Find where the given text appears and provide that cell's center as (x, y) coordinate. 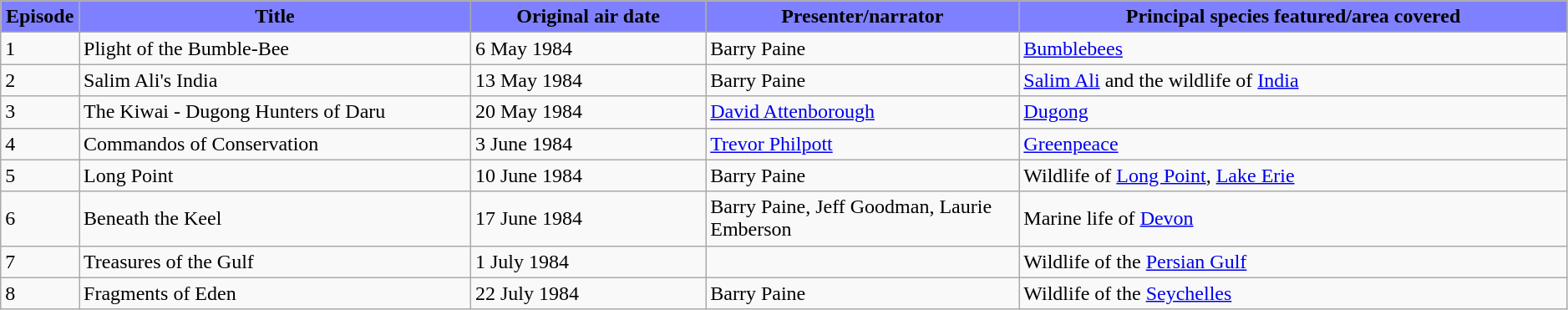
17 June 1984 (588, 219)
Wildlife of the Seychelles (1293, 293)
4 (40, 144)
Fragments of Eden (276, 293)
Original air date (588, 17)
Wildlife of the Persian Gulf (1293, 262)
Trevor Philpott (862, 144)
Dugong (1293, 112)
Marine life of Devon (1293, 219)
13 May 1984 (588, 80)
6 (40, 219)
5 (40, 175)
7 (40, 262)
3 June 1984 (588, 144)
Salim Ali and the wildlife of India (1293, 80)
Barry Paine, Jeff Goodman, Laurie Emberson (862, 219)
Salim Ali's India (276, 80)
10 June 1984 (588, 175)
Greenpeace (1293, 144)
Presenter/narrator (862, 17)
6 May 1984 (588, 48)
1 (40, 48)
8 (40, 293)
Wildlife of Long Point, Lake Erie (1293, 175)
Principal species featured/area covered (1293, 17)
Beneath the Keel (276, 219)
The Kiwai - Dugong Hunters of Daru (276, 112)
2 (40, 80)
Long Point (276, 175)
Bumblebees (1293, 48)
1 July 1984 (588, 262)
David Attenborough (862, 112)
22 July 1984 (588, 293)
Title (276, 17)
Commandos of Conservation (276, 144)
Plight of the Bumble-Bee (276, 48)
Episode (40, 17)
20 May 1984 (588, 112)
3 (40, 112)
Treasures of the Gulf (276, 262)
